Determine the (x, y) coordinate at the center of the cell enclosing the given text.  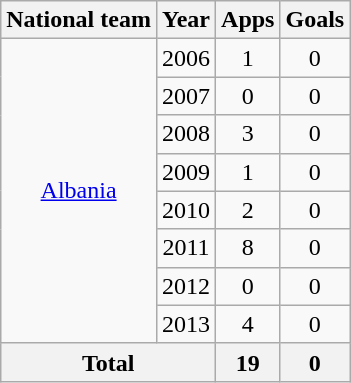
3 (248, 134)
19 (248, 362)
4 (248, 324)
2010 (186, 210)
2007 (186, 96)
2006 (186, 58)
2 (248, 210)
8 (248, 248)
2009 (186, 172)
2013 (186, 324)
2011 (186, 248)
Albania (79, 191)
National team (79, 20)
Apps (248, 20)
Year (186, 20)
2012 (186, 286)
Total (108, 362)
2008 (186, 134)
Goals (315, 20)
